Search for the cell housing the specified text and yield its [X, Y] center coordinate. 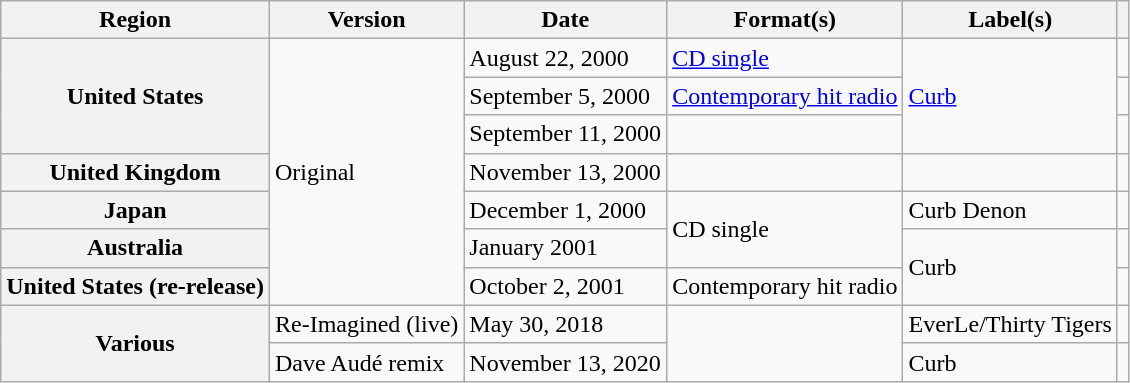
November 13, 2000 [566, 172]
Re-Imagined (live) [367, 324]
United Kingdom [136, 172]
Australia [136, 248]
Format(s) [785, 20]
May 30, 2018 [566, 324]
Various [136, 343]
January 2001 [566, 248]
Version [367, 20]
Dave Audé remix [367, 362]
Japan [136, 210]
Region [136, 20]
October 2, 2001 [566, 286]
Curb Denon [1010, 210]
September 11, 2000 [566, 134]
Original [367, 172]
United States [136, 96]
EverLe/Thirty Tigers [1010, 324]
Label(s) [1010, 20]
Date [566, 20]
December 1, 2000 [566, 210]
United States (re-release) [136, 286]
August 22, 2000 [566, 58]
September 5, 2000 [566, 96]
November 13, 2020 [566, 362]
